Pinpoint the cell where the given text exists, returning its [x, y] midpoint coordinate. 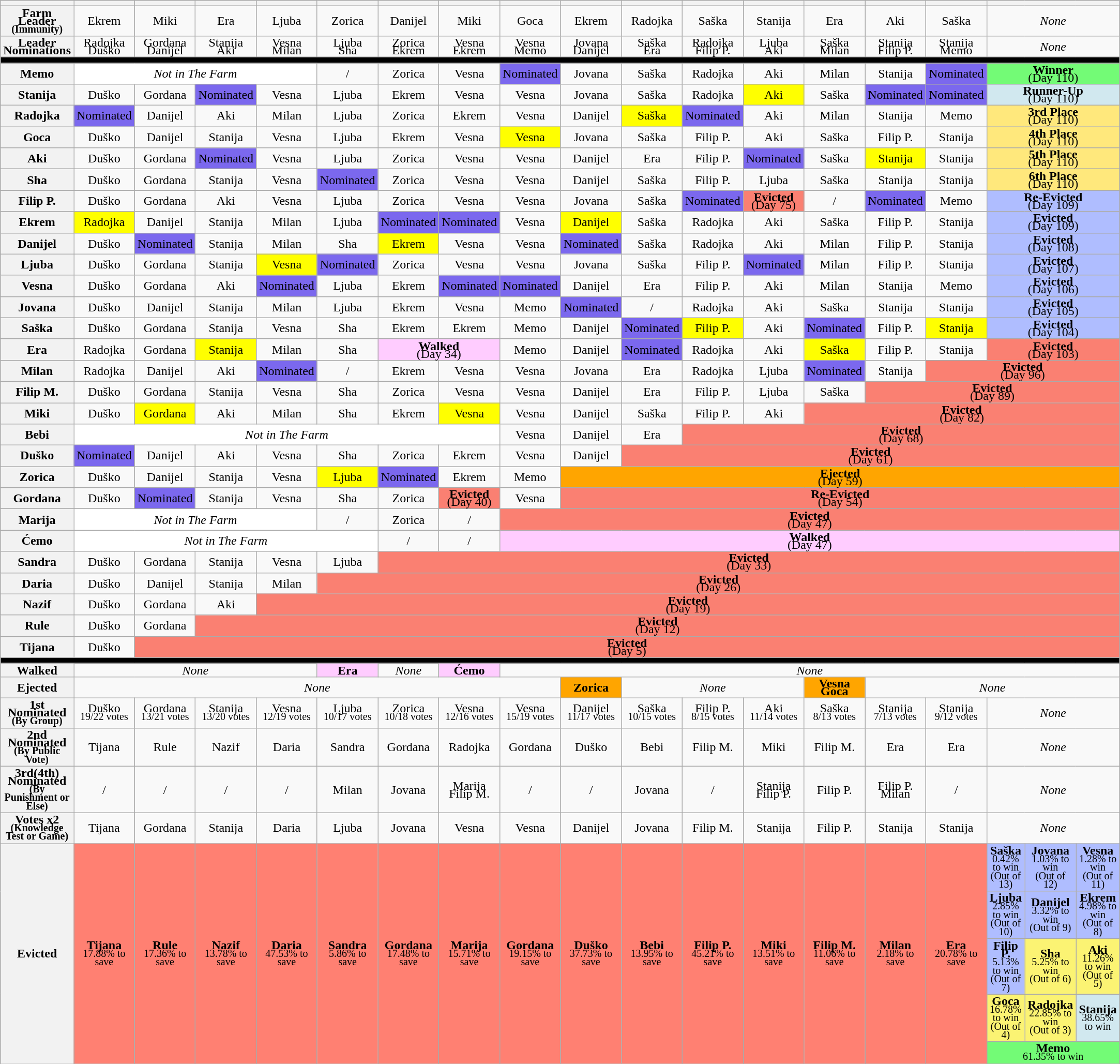
Evicted (Day 68) [901, 434]
Filip P.5.13% to win(Out of 7) [1006, 966]
Vesna12/16 votes [470, 713]
Aki11/14 votes [774, 713]
Evicted (Day 105) [1053, 307]
3rd Place (Day 110) [1053, 116]
RadojkaFilip P. [713, 47]
Nazif13.78% to save [226, 954]
Tijana17.88% to save [104, 954]
VesnaGoca [835, 687]
Stanija9/12 votes [956, 713]
Evicted (Day 108) [1053, 243]
Runner-Up (Day 110) [1053, 95]
Leader Nominations [37, 47]
RadojkaDuško [104, 47]
Evicted (Day 103) [1053, 350]
Re-Evicted (Day 109) [1053, 201]
Evicted (Day 107) [1053, 265]
Vesna12/19 votes [287, 713]
4th Place (Day 110) [1053, 138]
MarijaFilip M. [470, 789]
Evicted (Day 106) [1053, 286]
Evicted (Day 89) [993, 392]
Miki13.51% to save [774, 954]
Winner (Day 110) [1053, 73]
Rule17.36% to save [165, 954]
Ljuba10/17 votes [347, 713]
Sha5.25% to win(Out of 6) [1051, 966]
StanijaMemo [956, 47]
Jovana1.03% to win(Out of 12) [1051, 867]
Gordana19.15% to save [530, 954]
Era20.78% to save [956, 954]
GordanaDanijel [165, 47]
VesnaEkrem [470, 47]
Ljuba2.85% to win(Out of 10) [1006, 915]
Evicted (Day 96) [1023, 370]
Memo61.35% to win [1053, 1053]
Evicted (Day 75) [774, 201]
Milan2.18% to save [896, 954]
Walked (Day 47) [810, 541]
Stanija13/20 votes [226, 713]
SaškaMilan [835, 47]
LjubaAki [774, 47]
VesnaMemo [530, 47]
1st Nominated(By Group) [37, 713]
Sandra5.86% to save [347, 954]
2nd Nominated(By Public Vote) [37, 747]
Ekrem4.98% to win(Out of 8) [1098, 915]
Evicted (Day 33) [749, 562]
Saška0.42% to win(Out of 13) [1006, 867]
VesnaMilan [287, 47]
Danijel3.32% to win(Out of 9) [1051, 915]
LjubaSha [347, 47]
JovanaDanijel [591, 47]
Vesna1.28% to win(Out of 11) [1098, 867]
5th Place (Day 110) [1053, 158]
Filip P.8/15 votes [713, 713]
Evicted (Day 12) [658, 626]
Stanija38.65% to win [1098, 1018]
Daria47.53% to save [287, 954]
Ejected (Day 59) [840, 477]
Goca16.78% to win(Out of 4) [1006, 1018]
Duško19/22 votes [104, 713]
Filip M.11.06% to save [835, 954]
Ejected [37, 687]
Evicted (Day 26) [718, 583]
Filip P.45.21% to save [713, 954]
Radojka22.85% to win(Out of 3) [1051, 1018]
Evicted (Day 61) [871, 456]
StanijaAki [226, 47]
Stanija7/13 votes [896, 713]
Marija15.71% to save [470, 954]
Evicted (Day 5) [627, 647]
Evicted (Day 109) [1053, 222]
Walked (Day 34) [438, 350]
Votes x2(Knowledge Test or Game) [37, 829]
3rd(4th) Nominated(By Punishment or Else) [37, 789]
Zorica10/18 votes [408, 713]
Gordana13/21 votes [165, 713]
Danijel11/17 votes [591, 713]
SaškaEra [652, 47]
Evicted (Day 47) [810, 519]
Saška8/13 votes [835, 713]
ZoricaEkrem [408, 47]
6th Place (Day 110) [1053, 180]
Evicted (Day 19) [688, 604]
Saška10/15 votes [652, 713]
Bebi13.95% to save [652, 954]
Duško37.73% to save [591, 954]
Evicted (Day 104) [1053, 328]
Evicted (Day 40) [470, 499]
Evicted [37, 954]
Farm Leader(Immunity) [37, 21]
Marija [37, 519]
Filip P.Milan [896, 789]
Vesna15/19 votes [530, 713]
Evicted (Day 82) [962, 413]
Gordana17.48% to save [408, 954]
Aki11.26% to win(Out of 5) [1098, 966]
Re-Evicted (Day 54) [840, 499]
Walked [37, 670]
